Output the [x, y] coordinate of the center of the cell containing the given text.  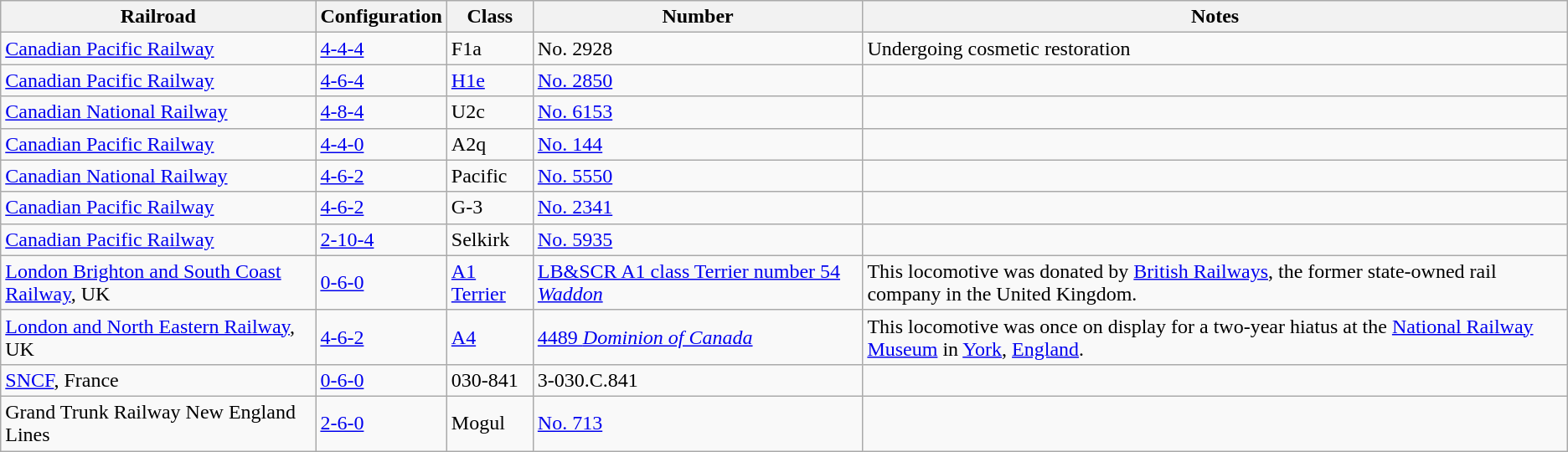
Mogul [489, 424]
London Brighton and South Coast Railway, UK [158, 283]
Pacific [489, 176]
No. 5935 [698, 239]
No. 5550 [698, 176]
Selkirk [489, 239]
No. 2850 [698, 80]
A4 [489, 336]
4489 Dominion of Canada [698, 336]
SNCF, France [158, 380]
LB&SCR A1 class Terrier number 54 Waddon [698, 283]
This locomotive was donated by British Railways, the former state-owned rail company in the United Kingdom. [1215, 283]
4-4-4 [381, 49]
030-841 [489, 380]
Grand Trunk Railway New England Lines [158, 424]
4-8-4 [381, 112]
2-10-4 [381, 239]
A2q [489, 144]
G-3 [489, 208]
Notes [1215, 17]
2-6-0 [381, 424]
No. 713 [698, 424]
No. 2928 [698, 49]
Number [698, 17]
Undergoing cosmetic restoration [1215, 49]
No. 6153 [698, 112]
4-4-0 [381, 144]
No. 144 [698, 144]
Railroad [158, 17]
3-030.C.841 [698, 380]
A1 Terrier [489, 283]
Class [489, 17]
This locomotive was once on display for a two-year hiatus at the National Railway Museum in York, England. [1215, 336]
4-6-4 [381, 80]
Configuration [381, 17]
H1e [489, 80]
No. 2341 [698, 208]
London and North Eastern Railway, UK [158, 336]
U2c [489, 112]
F1a [489, 49]
